For the text-containing cell, return its midpoint in (x, y) coordinate format. 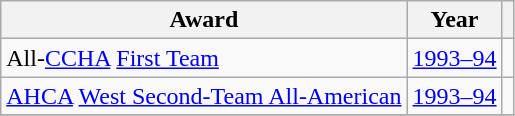
Award (204, 20)
All-CCHA First Team (204, 58)
Year (454, 20)
AHCA West Second-Team All-American (204, 96)
